From the cell containing the given text, extract its center point as (x, y) coordinate. 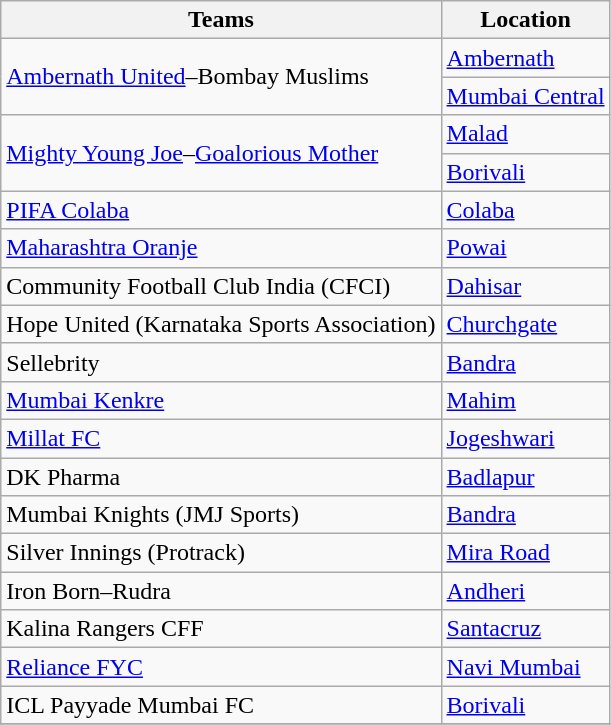
ICL Payyade Mumbai FC (221, 705)
Dahisar (526, 286)
Mighty Young Joe–Goalorious Mother (221, 153)
Ambernath (526, 58)
Powai (526, 248)
Iron Born–Rudra (221, 591)
Mumbai Kenkre (221, 400)
Malad (526, 134)
Maharashtra Oranje (221, 248)
Santacruz (526, 629)
Silver Innings (Protrack) (221, 553)
Hope United (Karnataka Sports Association) (221, 324)
Colaba (526, 210)
Location (526, 20)
Mahim (526, 400)
Mumbai Central (526, 96)
Andheri (526, 591)
Community Football Club India (CFCI) (221, 286)
PIFA Colaba (221, 210)
Reliance FYC (221, 667)
Ambernath United–Bombay Muslims (221, 77)
Kalina Rangers CFF (221, 629)
Mumbai Knights (JMJ Sports) (221, 515)
Millat FC (221, 438)
DK Pharma (221, 477)
Navi Mumbai (526, 667)
Sellebrity (221, 362)
Badlapur (526, 477)
Mira Road (526, 553)
Churchgate (526, 324)
Jogeshwari (526, 438)
Teams (221, 20)
